Return the [X, Y] coordinate for the center point of the cell that contains the specified text.  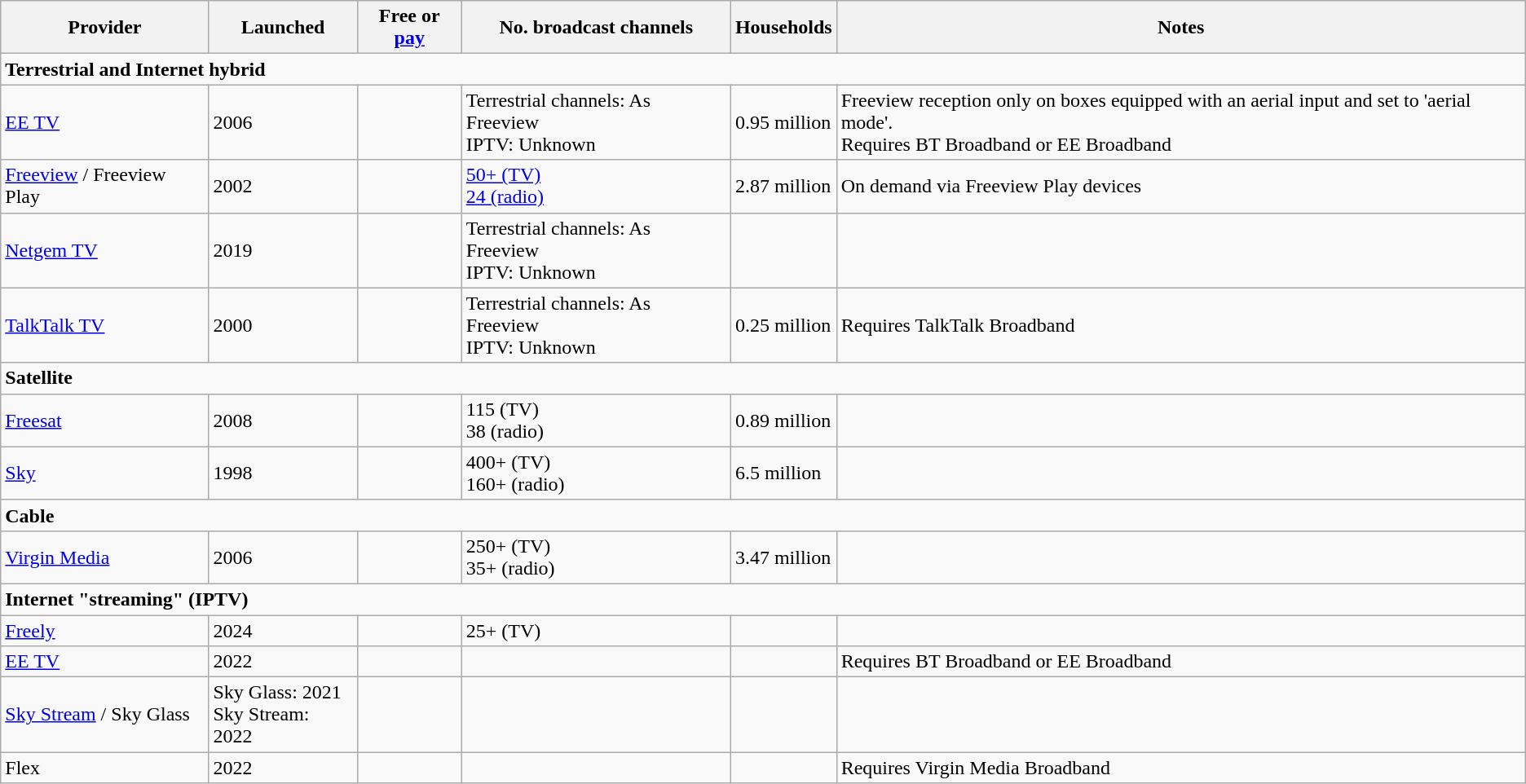
2000 [283, 325]
250+ (TV)35+ (radio) [596, 557]
Notes [1180, 28]
Households [783, 28]
Netgem TV [104, 250]
No. broadcast channels [596, 28]
Requires Virgin Media Broadband [1180, 768]
115 (TV)38 (radio) [596, 421]
Provider [104, 28]
Terrestrial and Internet hybrid [763, 69]
Freesat [104, 421]
TalkTalk TV [104, 325]
Cable [763, 515]
2008 [283, 421]
0.25 million [783, 325]
Sky [104, 473]
Free or pay [409, 28]
2019 [283, 250]
On demand via Freeview Play devices [1180, 186]
Requires BT Broadband or EE Broadband [1180, 662]
Internet "streaming" (IPTV) [763, 599]
Flex [104, 768]
1998 [283, 473]
Sky Stream / Sky Glass [104, 715]
3.47 million [783, 557]
6.5 million [783, 473]
0.89 million [783, 421]
0.95 million [783, 122]
Launched [283, 28]
Sky Glass: 2021Sky Stream: 2022 [283, 715]
Satellite [763, 378]
2024 [283, 630]
Virgin Media [104, 557]
2002 [283, 186]
Requires TalkTalk Broadband [1180, 325]
Freeview / Freeview Play [104, 186]
400+ (TV)160+ (radio) [596, 473]
25+ (TV) [596, 630]
2.87 million [783, 186]
Freely [104, 630]
50+ (TV)24 (radio) [596, 186]
Freeview reception only on boxes equipped with an aerial input and set to 'aerial mode'.Requires BT Broadband or EE Broadband [1180, 122]
